Identify which cell holds the provided text, then report its [X, Y] central coordinate. 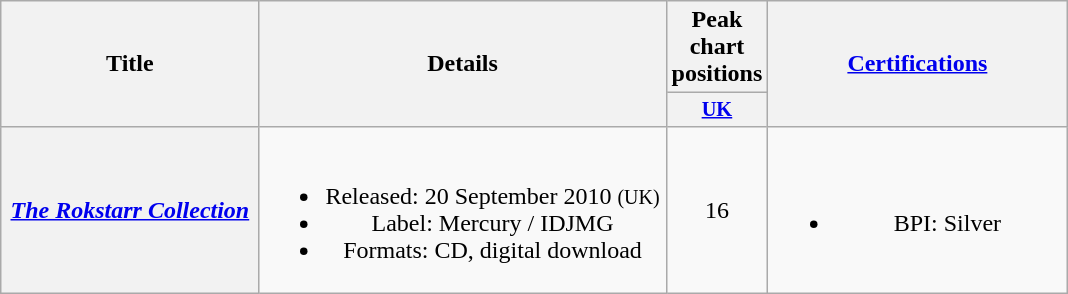
Released: 20 September 2010 (UK)Label: Mercury / IDJMGFormats: CD, digital download [462, 210]
BPI: Silver [918, 210]
16 [717, 210]
Title [130, 64]
UK [717, 110]
Certifications [918, 64]
The Rokstarr Collection [130, 210]
Peak chart positions [717, 47]
Details [462, 64]
